Return (X, Y) of the center of cell containing provided text 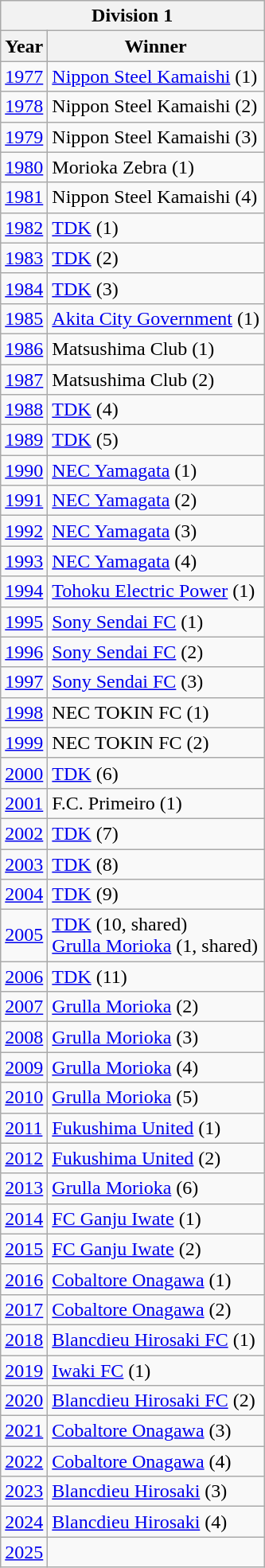
2001 (24, 803)
2019 (24, 1370)
1987 (24, 380)
2011 (24, 1128)
1996 (24, 652)
1985 (24, 318)
Matsushima Club (1) (156, 349)
Fukushima United (1) (156, 1128)
Winner (156, 46)
Fukushima United (2) (156, 1158)
TDK (7) (156, 833)
1994 (24, 591)
2006 (24, 977)
2004 (24, 895)
1988 (24, 410)
TDK (2) (156, 258)
2016 (24, 1279)
1981 (24, 197)
Sony Sendai FC (2) (156, 652)
Blancdieu Hirosaki (4) (156, 1522)
Blancdieu Hirosaki (3) (156, 1492)
Blancdieu Hirosaki FC (1) (156, 1340)
1999 (24, 743)
TDK (6) (156, 773)
2023 (24, 1492)
2021 (24, 1431)
NEC TOKIN FC (2) (156, 743)
Matsushima Club (2) (156, 380)
FC Ganju Iwate (1) (156, 1219)
Year (24, 46)
2013 (24, 1188)
2022 (24, 1461)
Grulla Morioka (4) (156, 1067)
Blancdieu Hirosaki FC (2) (156, 1401)
Morioka Zebra (1) (156, 167)
2020 (24, 1401)
2005 (24, 936)
Grulla Morioka (2) (156, 1007)
Cobaltore Onagawa (3) (156, 1431)
1991 (24, 501)
1998 (24, 712)
FC Ganju Iwate (2) (156, 1249)
Akita City Government (1) (156, 318)
1980 (24, 167)
2012 (24, 1158)
Nippon Steel Kamaishi (2) (156, 107)
Grulla Morioka (6) (156, 1188)
TDK (9) (156, 895)
Grulla Morioka (5) (156, 1098)
Tohoku Electric Power (1) (156, 591)
2000 (24, 773)
1983 (24, 258)
TDK (3) (156, 288)
TDK (10, shared)Grulla Morioka (1, shared) (156, 936)
TDK (11) (156, 977)
1982 (24, 228)
TDK (8) (156, 864)
1984 (24, 288)
1990 (24, 470)
2010 (24, 1098)
2008 (24, 1037)
NEC Yamagata (1) (156, 470)
TDK (1) (156, 228)
Iwaki FC (1) (156, 1370)
2025 (24, 1552)
2003 (24, 864)
TDK (4) (156, 410)
2014 (24, 1219)
1979 (24, 137)
NEC Yamagata (2) (156, 501)
Cobaltore Onagawa (4) (156, 1461)
2018 (24, 1340)
2007 (24, 1007)
NEC TOKIN FC (1) (156, 712)
1992 (24, 531)
2009 (24, 1067)
1997 (24, 682)
Grulla Morioka (3) (156, 1037)
1993 (24, 561)
Cobaltore Onagawa (2) (156, 1309)
Nippon Steel Kamaishi (1) (156, 76)
Nippon Steel Kamaishi (3) (156, 137)
Division 1 (132, 16)
2002 (24, 833)
2024 (24, 1522)
TDK (5) (156, 440)
2017 (24, 1309)
NEC Yamagata (3) (156, 531)
Nippon Steel Kamaishi (4) (156, 197)
2015 (24, 1249)
Sony Sendai FC (1) (156, 622)
1978 (24, 107)
1995 (24, 622)
Cobaltore Onagawa (1) (156, 1279)
1986 (24, 349)
Sony Sendai FC (3) (156, 682)
1989 (24, 440)
F.C. Primeiro (1) (156, 803)
1977 (24, 76)
NEC Yamagata (4) (156, 561)
